From the cell containing the given text, extract its center point as [X, Y] coordinate. 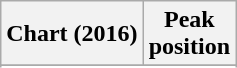
Peak position [189, 34]
Chart (2016) [72, 34]
